For the text-containing cell, return its midpoint in (x, y) coordinate format. 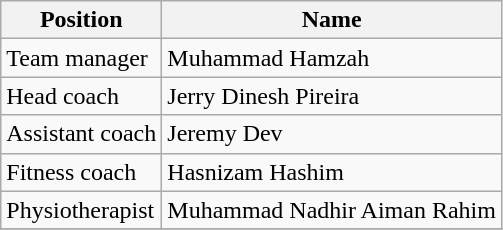
Hasnizam Hashim (332, 172)
Physiotherapist (82, 210)
Position (82, 20)
Jeremy Dev (332, 134)
Fitness coach (82, 172)
Assistant coach (82, 134)
Team manager (82, 58)
Head coach (82, 96)
Name (332, 20)
Jerry Dinesh Pireira (332, 96)
Muhammad Nadhir Aiman Rahim (332, 210)
Muhammad Hamzah (332, 58)
